Output the (x, y) coordinate of the center of the cell containing the given text.  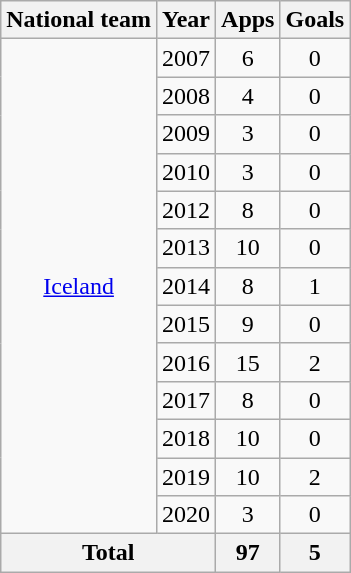
2008 (186, 96)
2007 (186, 58)
2009 (186, 134)
97 (248, 553)
Total (108, 553)
2012 (186, 210)
5 (315, 553)
2013 (186, 248)
2016 (186, 362)
6 (248, 58)
9 (248, 324)
Year (186, 20)
2019 (186, 477)
2017 (186, 400)
15 (248, 362)
Apps (248, 20)
1 (315, 286)
Goals (315, 20)
2014 (186, 286)
National team (79, 20)
2020 (186, 515)
Iceland (79, 286)
2015 (186, 324)
2018 (186, 438)
2010 (186, 172)
4 (248, 96)
